For the text-containing cell, return its midpoint in [X, Y] coordinate format. 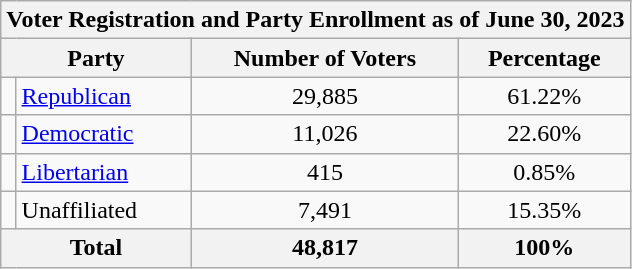
Unaffiliated [104, 210]
Libertarian [104, 172]
Percentage [544, 58]
15.35% [544, 210]
Number of Voters [324, 58]
11,026 [324, 134]
0.85% [544, 172]
22.60% [544, 134]
Party [96, 58]
61.22% [544, 96]
Voter Registration and Party Enrollment as of June 30, 2023 [316, 20]
Republican [104, 96]
29,885 [324, 96]
7,491 [324, 210]
Total [96, 248]
Democratic [104, 134]
100% [544, 248]
415 [324, 172]
48,817 [324, 248]
